Find where the given text appears and provide that cell's center as (x, y) coordinate. 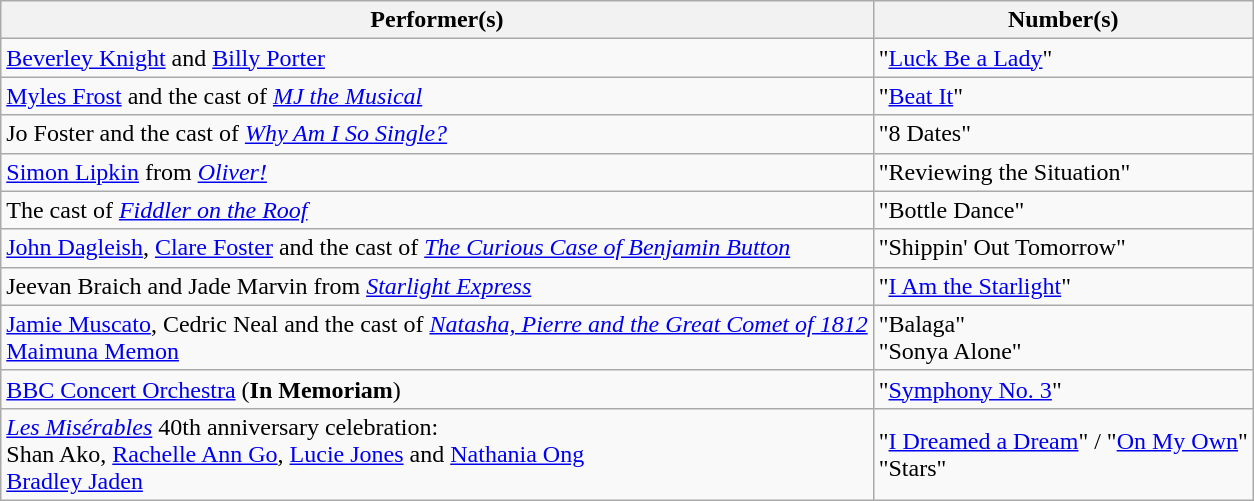
Jamie Muscato, Cedric Neal and the cast of Natasha, Pierre and the Great Comet of 1812Maimuna Memon (437, 338)
Jeevan Braich and Jade Marvin from Starlight Express (437, 286)
John Dagleish, Clare Foster and the cast of The Curious Case of Benjamin Button (437, 248)
Simon Lipkin from Oliver! (437, 172)
"Reviewing the Situation" (1063, 172)
The cast of Fiddler on the Roof (437, 210)
"8 Dates" (1063, 134)
"Beat It" (1063, 96)
Performer(s) (437, 20)
Les Misérables 40th anniversary celebration:Shan Ako, Rachelle Ann Go, Lucie Jones and Nathania OngBradley Jaden (437, 454)
"Luck Be a Lady" (1063, 58)
Beverley Knight and Billy Porter (437, 58)
"Bottle Dance" (1063, 210)
"Balaga""Sonya Alone" (1063, 338)
BBC Concert Orchestra (In Memoriam) (437, 389)
Jo Foster and the cast of Why Am I So Single? (437, 134)
"Shippin' Out Tomorrow" (1063, 248)
Myles Frost and the cast of MJ the Musical (437, 96)
"I Am the Starlight" (1063, 286)
Number(s) (1063, 20)
"I Dreamed a Dream" / "On My Own""Stars" (1063, 454)
"Symphony No. 3" (1063, 389)
